Output the (X, Y) coordinate of the center of the cell containing the given text.  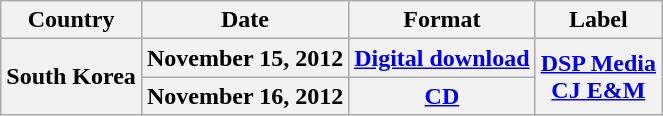
Format (442, 20)
DSP MediaCJ E&M (598, 77)
CD (442, 96)
Date (244, 20)
Country (72, 20)
Digital download (442, 58)
South Korea (72, 77)
November 16, 2012 (244, 96)
Label (598, 20)
November 15, 2012 (244, 58)
